Scan for the cell matching the given text and deliver its (X, Y) coordinate at center. 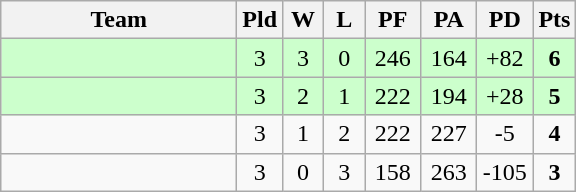
5 (554, 96)
158 (393, 172)
6 (554, 58)
Team (119, 20)
227 (449, 134)
-105 (505, 172)
Pts (554, 20)
+28 (505, 96)
-5 (505, 134)
+82 (505, 58)
164 (449, 58)
246 (393, 58)
PF (393, 20)
Pld (260, 20)
194 (449, 96)
W (304, 20)
263 (449, 172)
PD (505, 20)
PA (449, 20)
4 (554, 134)
L (344, 20)
